Determine the [x, y] coordinate at the center of the cell enclosing the given text.  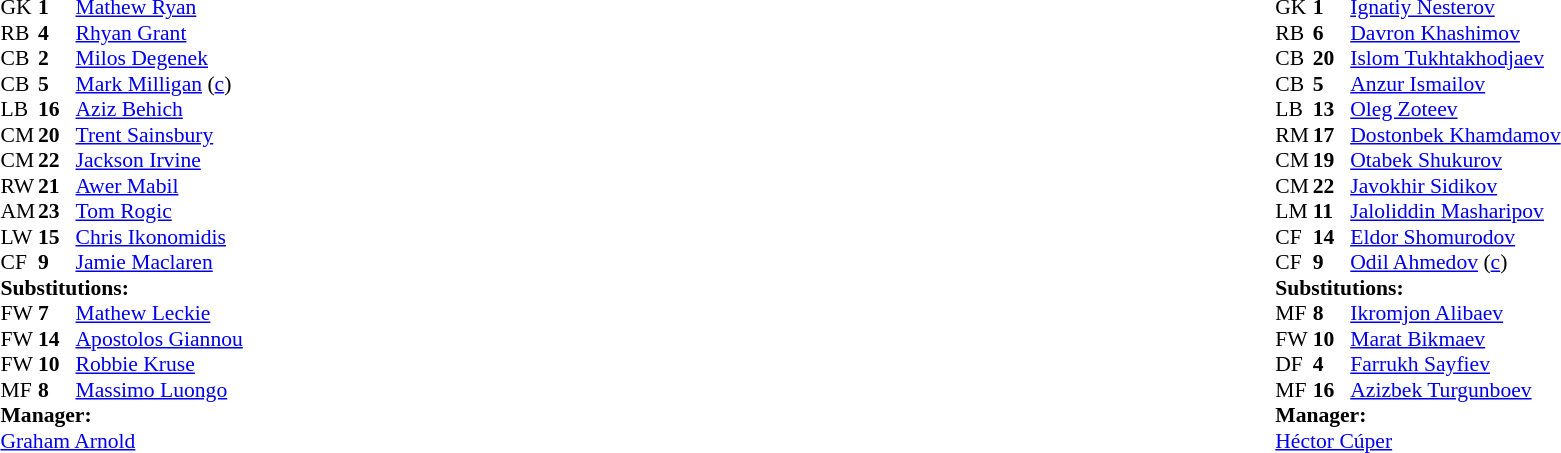
Otabek Shukurov [1455, 161]
Dostonbek Khamdamov [1455, 135]
AM [19, 211]
21 [57, 186]
15 [57, 237]
Jackson Irvine [160, 161]
Jaloliddin Masharipov [1455, 211]
Ikromjon Alibaev [1455, 313]
Javokhir Sidikov [1455, 186]
7 [57, 313]
Apostolos Giannou [160, 339]
Odil Ahmedov (c) [1455, 263]
RW [19, 186]
Davron Khashimov [1455, 33]
Oleg Zoteev [1455, 109]
DF [1294, 365]
17 [1332, 135]
23 [57, 211]
Mathew Leckie [160, 313]
Azizbek Turgunboev [1455, 390]
Milos Degenek [160, 59]
2 [57, 59]
Chris Ikonomidis [160, 237]
Jamie Maclaren [160, 263]
Anzur Ismailov [1455, 84]
Aziz Behich [160, 109]
Awer Mabil [160, 186]
6 [1332, 33]
RM [1294, 135]
13 [1332, 109]
Robbie Kruse [160, 365]
Marat Bikmaev [1455, 339]
Trent Sainsbury [160, 135]
Rhyan Grant [160, 33]
Massimo Luongo [160, 390]
Tom Rogic [160, 211]
Islom Tukhtakhodjaev [1455, 59]
Farrukh Sayfiev [1455, 365]
Mark Milligan (c) [160, 84]
Eldor Shomurodov [1455, 237]
19 [1332, 161]
LW [19, 237]
LM [1294, 211]
11 [1332, 211]
